Provide the (x, y) coordinate of the cell's center where the given text is located.  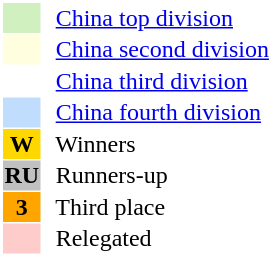
Winners (156, 144)
China top division (156, 18)
China fourth division (156, 113)
China second division (156, 49)
Third place (156, 207)
RU (22, 175)
China third division (156, 81)
Runners-up (156, 175)
Relegated (156, 239)
W (22, 144)
3 (22, 207)
